Pinpoint the cell where the given text exists, returning its [X, Y] midpoint coordinate. 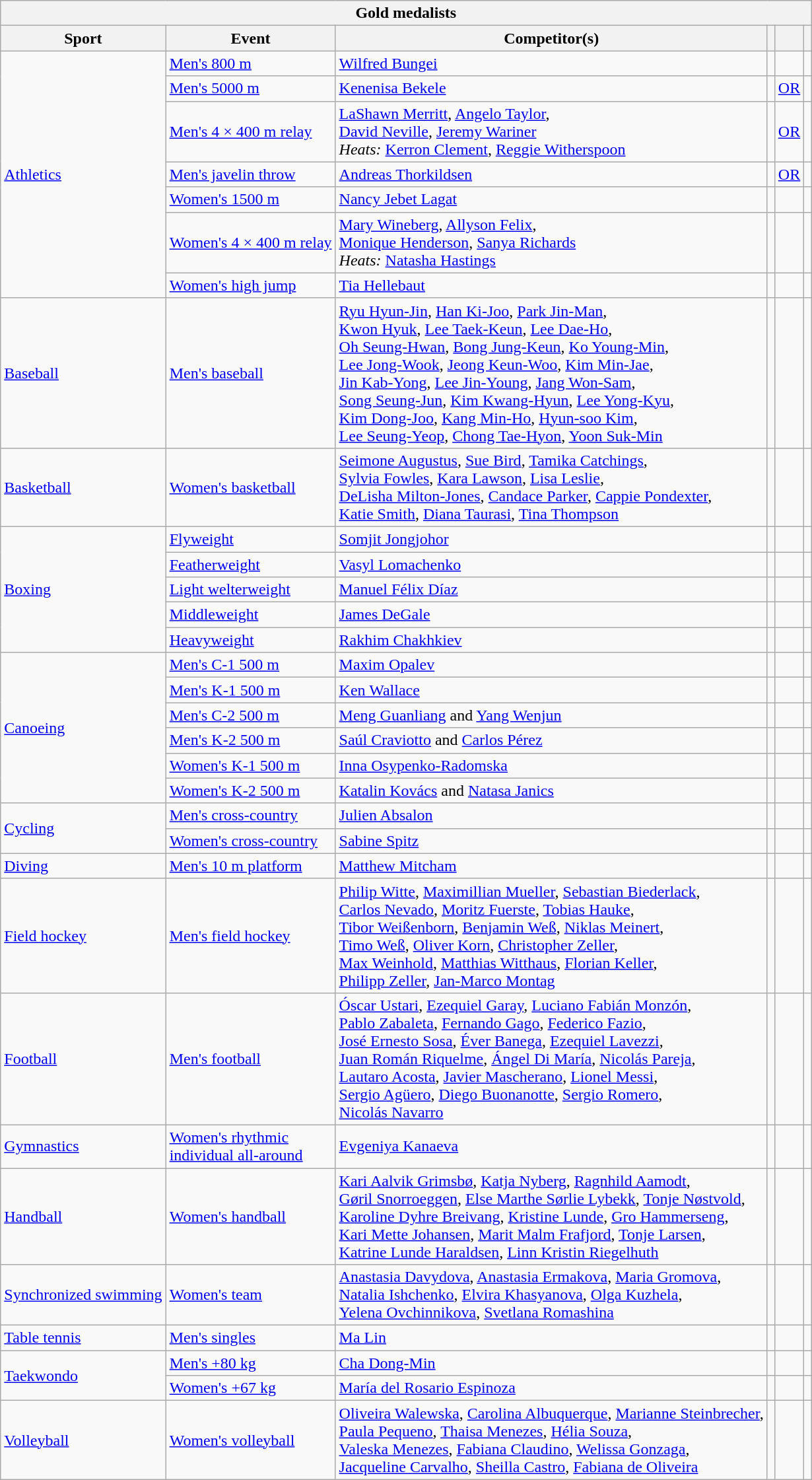
Women's +67 kg [251, 1388]
Cha Dong-Min [551, 1363]
Nancy Jebet Lagat [551, 199]
Light welterweight [251, 590]
Kenenisa Bekele [551, 88]
Handball [83, 1216]
Women's high jump [251, 285]
Boxing [83, 589]
Synchronized swimming [83, 1295]
Katalin Kovács and Natasa Janics [551, 791]
Featherweight [251, 565]
Men's singles [251, 1338]
Women's K-1 500 m [251, 765]
Men's 4 × 400 m relay [251, 131]
Matthew Mitcham [551, 866]
Field hockey [83, 935]
Gymnastics [83, 1146]
Men's field hockey [251, 935]
Ma Lin [551, 1338]
Ken Wallace [551, 690]
Flyweight [251, 539]
Women's basketball [251, 487]
Men's football [251, 1059]
Middleweight [251, 615]
Basketball [83, 487]
Heavyweight [251, 640]
Julien Absalon [551, 816]
James DeGale [551, 615]
Women's 1500 m [251, 199]
Maxim Opalev [551, 665]
Anastasia Davydova, Anastasia Ermakova, Maria Gromova, Natalia Ishchenko, Elvira Khasyanova, Olga Kuzhela, Yelena Ovchinnikova, Svetlana Romashina [551, 1295]
Gold medalists [406, 13]
Men's K-2 500 m [251, 740]
Wilfred Bungei [551, 63]
Meng Guanliang and Yang Wenjun [551, 715]
Women's 4 × 400 m relay [251, 242]
Men's 5000 m [251, 88]
Canoeing [83, 728]
Manuel Félix Díaz [551, 590]
Sabine Spitz [551, 841]
Competitor(s) [551, 38]
Tia Hellebaut [551, 285]
Athletics [83, 174]
Women's rhythmicindividual all-around [251, 1146]
Saúl Craviotto and Carlos Pérez [551, 740]
Men's K-1 500 m [251, 690]
Somjit Jongjohor [551, 539]
Volleyball [83, 1440]
Baseball [83, 372]
María del Rosario Espinoza [551, 1388]
Women's cross-country [251, 841]
Women's team [251, 1295]
Men's 10 m platform [251, 866]
Rakhim Chakhkiev [551, 640]
Women's handball [251, 1216]
Men's C-2 500 m [251, 715]
Men's C-1 500 m [251, 665]
Evgeniya Kanaeva [551, 1146]
Men's 800 m [251, 63]
LaShawn Merritt, Angelo Taylor,David Neville, Jeremy WarinerHeats: Kerron Clement, Reggie Witherspoon [551, 131]
Women's volleyball [251, 1440]
Women's K-2 500 m [251, 791]
Mary Wineberg, Allyson Felix,Monique Henderson, Sanya RichardsHeats: Natasha Hastings [551, 242]
Andreas Thorkildsen [551, 174]
Men's +80 kg [251, 1363]
Men's cross-country [251, 816]
Men's javelin throw [251, 174]
Table tennis [83, 1338]
Taekwondo [83, 1376]
Men's baseball [251, 372]
Football [83, 1059]
Diving [83, 866]
Event [251, 38]
Vasyl Lomachenko [551, 565]
Inna Osypenko-Radomska [551, 765]
Sport [83, 38]
Cycling [83, 828]
